Search for the cell housing the specified text and yield its [X, Y] center coordinate. 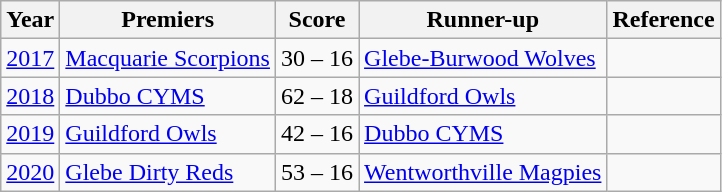
53 – 16 [316, 172]
30 – 16 [316, 58]
Score [316, 20]
Glebe Dirty Reds [168, 172]
2018 [30, 96]
Runner-up [483, 20]
Year [30, 20]
Wentworthville Magpies [483, 172]
Glebe-Burwood Wolves [483, 58]
2017 [30, 58]
62 – 18 [316, 96]
42 – 16 [316, 134]
Reference [664, 20]
Macquarie Scorpions [168, 58]
2019 [30, 134]
2020 [30, 172]
Premiers [168, 20]
